Find where the given text appears and provide that cell's center as [x, y] coordinate. 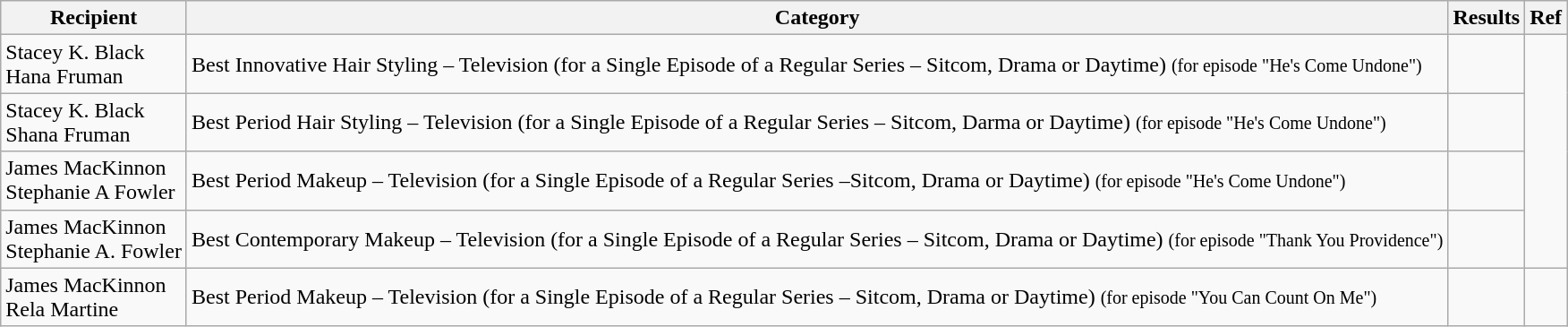
Best Period Makeup – Television (for a Single Episode of a Regular Series – Sitcom, Drama or Daytime) (for episode "You Can Count On Me") [816, 297]
James MacKinnonStephanie A Fowler [94, 181]
Stacey K. BlackHana Fruman [94, 65]
Ref [1547, 18]
Best Period Hair Styling – Television (for a Single Episode of a Regular Series – Sitcom, Darma or Daytime) (for episode "He's Come Undone") [816, 122]
Results [1487, 18]
Stacey K. BlackShana Fruman [94, 122]
Category [816, 18]
Recipient [94, 18]
James MacKinnonRela Martine [94, 297]
Best Period Makeup – Television (for a Single Episode of a Regular Series –Sitcom, Drama or Daytime) (for episode "He's Come Undone") [816, 181]
James MacKinnonStephanie A. Fowler [94, 238]
Best Innovative Hair Styling – Television (for a Single Episode of a Regular Series – Sitcom, Drama or Daytime) (for episode "He's Come Undone") [816, 65]
Best Contemporary Makeup – Television (for a Single Episode of a Regular Series – Sitcom, Drama or Daytime) (for episode "Thank You Providence") [816, 238]
